Extract the (x, y) coordinate from the center of the cell holding the provided text.  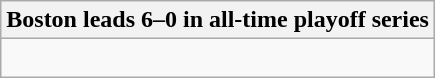
Boston leads 6–0 in all-time playoff series (218, 20)
